Find where the given text appears and provide that cell's center as (X, Y) coordinate. 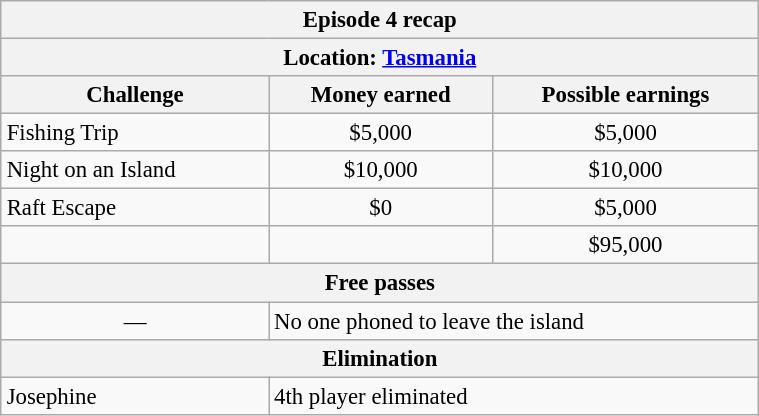
Money earned (381, 95)
$95,000 (626, 245)
Location: Tasmania (380, 57)
Fishing Trip (134, 133)
Challenge (134, 95)
Elimination (380, 358)
Josephine (134, 396)
$0 (381, 208)
Possible earnings (626, 95)
4th player eliminated (514, 396)
Raft Escape (134, 208)
No one phoned to leave the island (514, 321)
Free passes (380, 283)
Episode 4 recap (380, 20)
Night on an Island (134, 170)
— (134, 321)
